Pinpoint the cell where the given text exists, returning its [X, Y] midpoint coordinate. 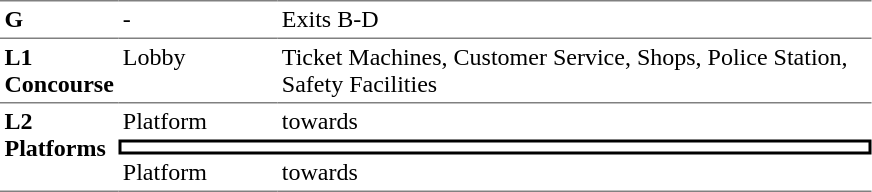
L2Platforms [59, 148]
Exits B-D [574, 19]
L1Concourse [59, 71]
G [59, 19]
- [198, 19]
Ticket Machines, Customer Service, Shops, Police Station, Safety Facilities [574, 71]
Lobby [198, 71]
